Return [x, y] of the center of cell containing provided text 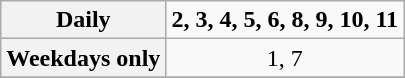
1, 7 [285, 58]
2, 3, 4, 5, 6, 8, 9, 10, 11 [285, 20]
Daily [84, 20]
Weekdays only [84, 58]
